Extract the [X, Y] coordinate from the center of the cell holding the provided text.  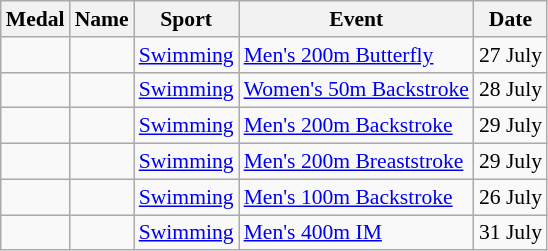
Men's 200m Backstroke [356, 126]
Date [510, 19]
Sport [186, 19]
Event [356, 19]
Women's 50m Backstroke [356, 90]
28 July [510, 90]
Medal [36, 19]
Name [102, 19]
27 July [510, 55]
31 July [510, 233]
Men's 100m Backstroke [356, 197]
Men's 200m Breaststroke [356, 162]
26 July [510, 197]
Men's 200m Butterfly [356, 55]
Men's 400m IM [356, 233]
